Determine the [X, Y] coordinate at the center of the cell enclosing the given text.  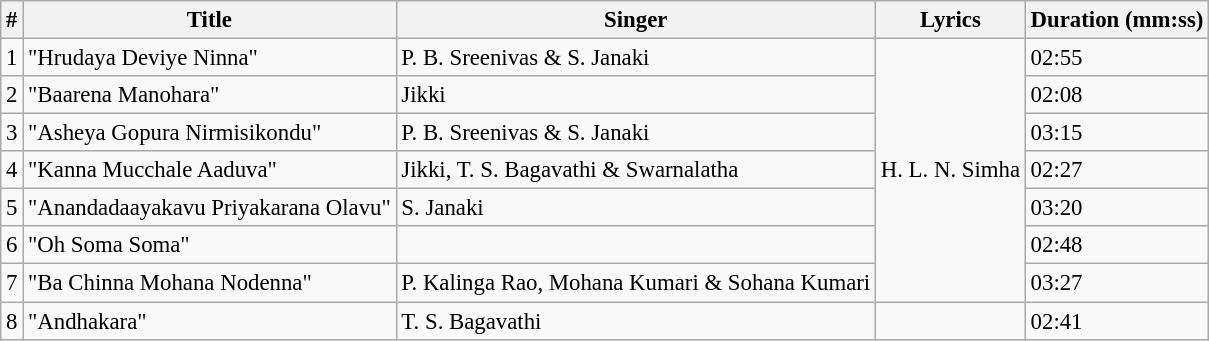
5 [12, 208]
6 [12, 245]
8 [12, 321]
T. S. Bagavathi [636, 321]
2 [12, 95]
"Kanna Mucchale Aaduva" [210, 170]
Title [210, 20]
H. L. N. Simha [950, 170]
Jikki, T. S. Bagavathi & Swarnalatha [636, 170]
03:15 [1116, 133]
03:27 [1116, 283]
02:41 [1116, 321]
# [12, 20]
02:55 [1116, 58]
03:20 [1116, 208]
"Baarena Manohara" [210, 95]
02:27 [1116, 170]
3 [12, 133]
1 [12, 58]
7 [12, 283]
02:48 [1116, 245]
"Ba Chinna Mohana Nodenna" [210, 283]
02:08 [1116, 95]
"Anandadaayakavu Priyakarana Olavu" [210, 208]
"Andhakara" [210, 321]
"Asheya Gopura Nirmisikondu" [210, 133]
"Hrudaya Deviye Ninna" [210, 58]
Jikki [636, 95]
Duration (mm:ss) [1116, 20]
P. Kalinga Rao, Mohana Kumari & Sohana Kumari [636, 283]
4 [12, 170]
S. Janaki [636, 208]
"Oh Soma Soma" [210, 245]
Lyrics [950, 20]
Singer [636, 20]
